Search for the cell housing the specified text and yield its [X, Y] center coordinate. 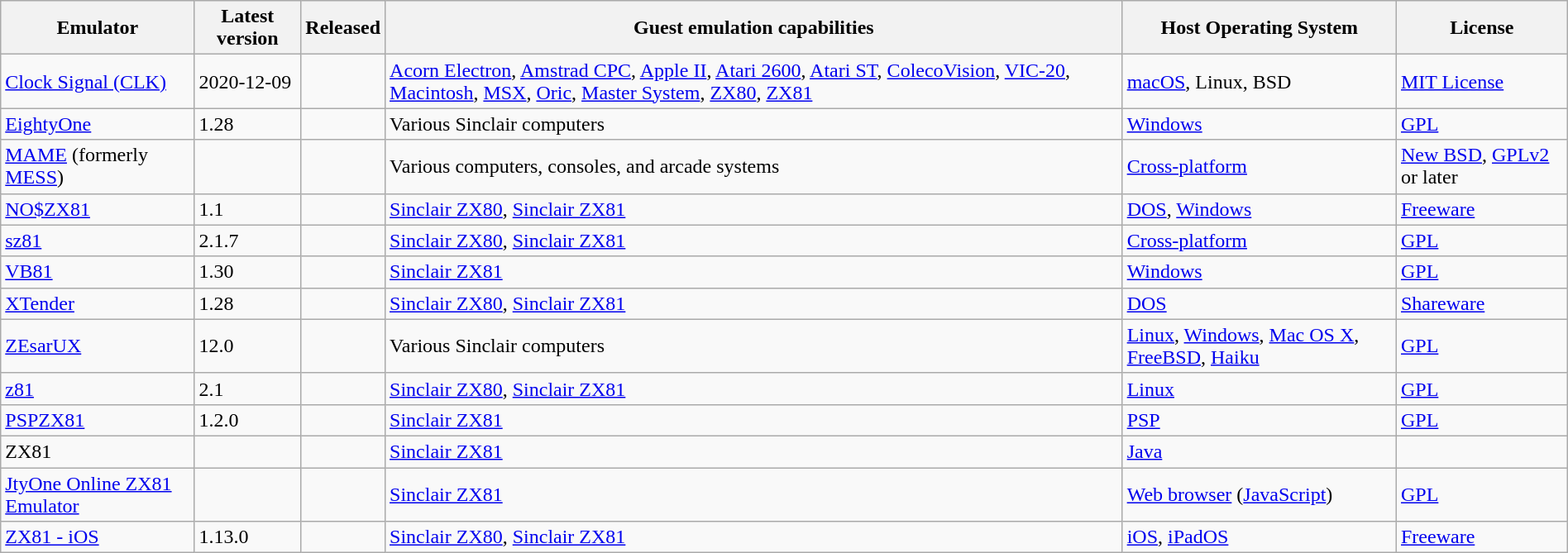
2.1.7 [248, 241]
ZX81 - iOS [98, 537]
Acorn Electron, Amstrad CPC, Apple II, Atari 2600, Atari ST, ColecoVision, VIC-20, Macintosh, MSX, Oric, Master System, ZX80, ZX81 [754, 81]
PSP [1259, 420]
New BSD, GPLv2 or later [1482, 167]
Shareware [1482, 303]
XTender [98, 303]
Java [1259, 451]
2.1 [248, 389]
EightyOne [98, 124]
2020-12-09 [248, 81]
Web browser (JavaScript) [1259, 494]
sz81 [98, 241]
Guest emulation capabilities [754, 28]
Latest version [248, 28]
DOS, Windows [1259, 209]
License [1482, 28]
MIT License [1482, 81]
Emulator [98, 28]
PSPZX81 [98, 420]
NO$ZX81 [98, 209]
Linux [1259, 389]
1.1 [248, 209]
JtyOne Online ZX81 Emulator [98, 494]
VB81 [98, 272]
iOS, iPadOS [1259, 537]
1.13.0 [248, 537]
Various computers, consoles, and arcade systems [754, 167]
DOS [1259, 303]
Released [343, 28]
Clock Signal (CLK) [98, 81]
z81 [98, 389]
Linux, Windows, Mac OS X, FreeBSD, Haiku [1259, 346]
Host Operating System [1259, 28]
ZEsarUX [98, 346]
MAME (formerly MESS) [98, 167]
12.0 [248, 346]
ZX81 [98, 451]
1.2.0 [248, 420]
macOS, Linux, BSD [1259, 81]
1.30 [248, 272]
